From the cell containing the given text, extract its center point as [x, y] coordinate. 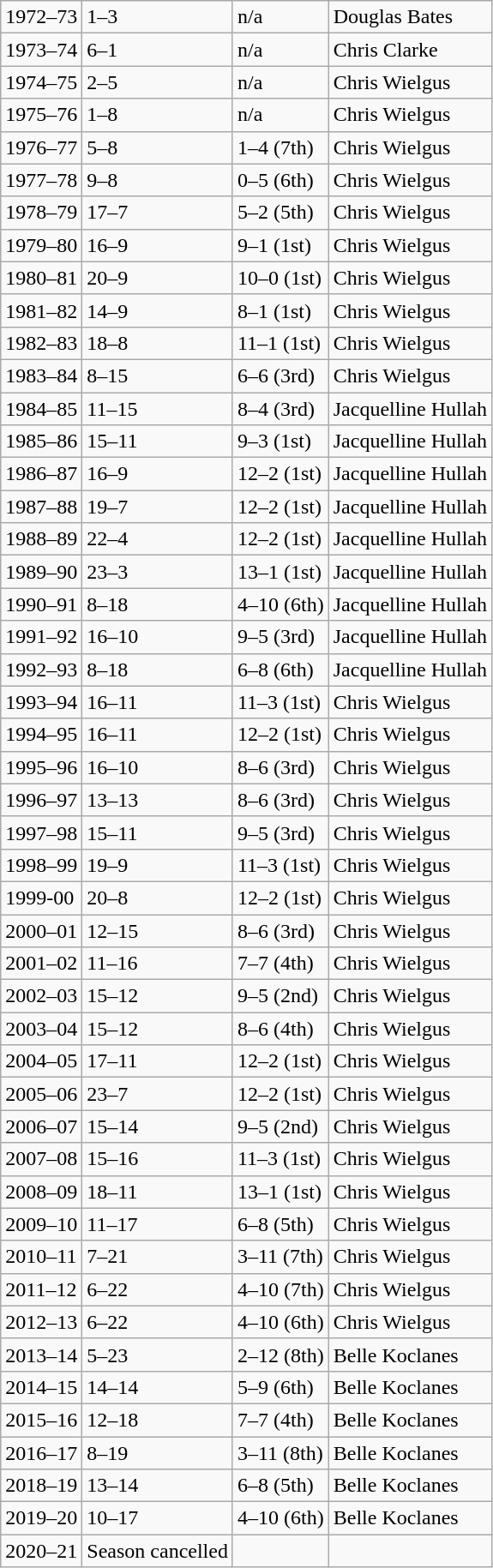
8–4 (3rd) [280, 409]
10–0 (1st) [280, 278]
1–3 [158, 17]
15–16 [158, 1159]
1972–73 [41, 17]
6–6 (3rd) [280, 375]
1984–85 [41, 409]
5–23 [158, 1355]
6–1 [158, 50]
19–9 [158, 865]
18–8 [158, 343]
1998–99 [41, 865]
2005–06 [41, 1094]
2004–05 [41, 1061]
1989–90 [41, 572]
2006–07 [41, 1126]
1973–74 [41, 50]
2003–04 [41, 1029]
14–9 [158, 310]
10–17 [158, 1518]
18–11 [158, 1192]
1978–79 [41, 213]
2008–09 [41, 1192]
5–8 [158, 147]
1–4 (7th) [280, 147]
2013–14 [41, 1355]
1–8 [158, 115]
3–11 (7th) [280, 1257]
15–14 [158, 1126]
2019–20 [41, 1518]
3–11 (8th) [280, 1453]
2007–08 [41, 1159]
2020–21 [41, 1551]
23–7 [158, 1094]
1977–78 [41, 180]
14–14 [158, 1387]
2002–03 [41, 996]
5–9 (6th) [280, 1387]
9–1 (1st) [280, 245]
1981–82 [41, 310]
17–11 [158, 1061]
8–6 (4th) [280, 1029]
1991–92 [41, 637]
2–5 [158, 82]
2018–19 [41, 1486]
6–8 (6th) [280, 670]
2010–11 [41, 1257]
2000–01 [41, 930]
22–4 [158, 539]
17–7 [158, 213]
1979–80 [41, 245]
1980–81 [41, 278]
1988–89 [41, 539]
20–8 [158, 898]
1985–86 [41, 442]
1993–94 [41, 702]
19–7 [158, 507]
11–17 [158, 1224]
2015–16 [41, 1420]
12–18 [158, 1420]
2014–15 [41, 1387]
1974–75 [41, 82]
1975–76 [41, 115]
4–10 (7th) [280, 1289]
20–9 [158, 278]
13–13 [158, 800]
7–21 [158, 1257]
2001–02 [41, 964]
8–1 (1st) [280, 310]
11–16 [158, 964]
1986–87 [41, 474]
1994–95 [41, 735]
13–14 [158, 1486]
2009–10 [41, 1224]
Chris Clarke [410, 50]
11–1 (1st) [280, 343]
2016–17 [41, 1453]
1982–83 [41, 343]
1992–93 [41, 670]
1987–88 [41, 507]
0–5 (6th) [280, 180]
1990–91 [41, 604]
2–12 (8th) [280, 1355]
1983–84 [41, 375]
8–19 [158, 1453]
8–15 [158, 375]
2012–13 [41, 1322]
12–15 [158, 930]
1996–97 [41, 800]
23–3 [158, 572]
Season cancelled [158, 1551]
9–3 (1st) [280, 442]
Douglas Bates [410, 17]
1999-00 [41, 898]
1976–77 [41, 147]
5–2 (5th) [280, 213]
1997–98 [41, 832]
2011–12 [41, 1289]
1995–96 [41, 767]
11–15 [158, 409]
9–8 [158, 180]
